Capture the cell that displays the provided text and extract its [X, Y] central coordinate. 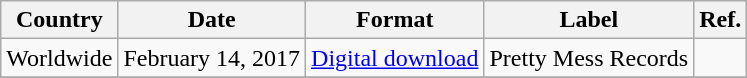
Pretty Mess Records [589, 58]
Date [212, 20]
Digital download [395, 58]
Worldwide [60, 58]
Format [395, 20]
Ref. [720, 20]
Label [589, 20]
February 14, 2017 [212, 58]
Country [60, 20]
